For the text-containing cell, return its midpoint in (x, y) coordinate format. 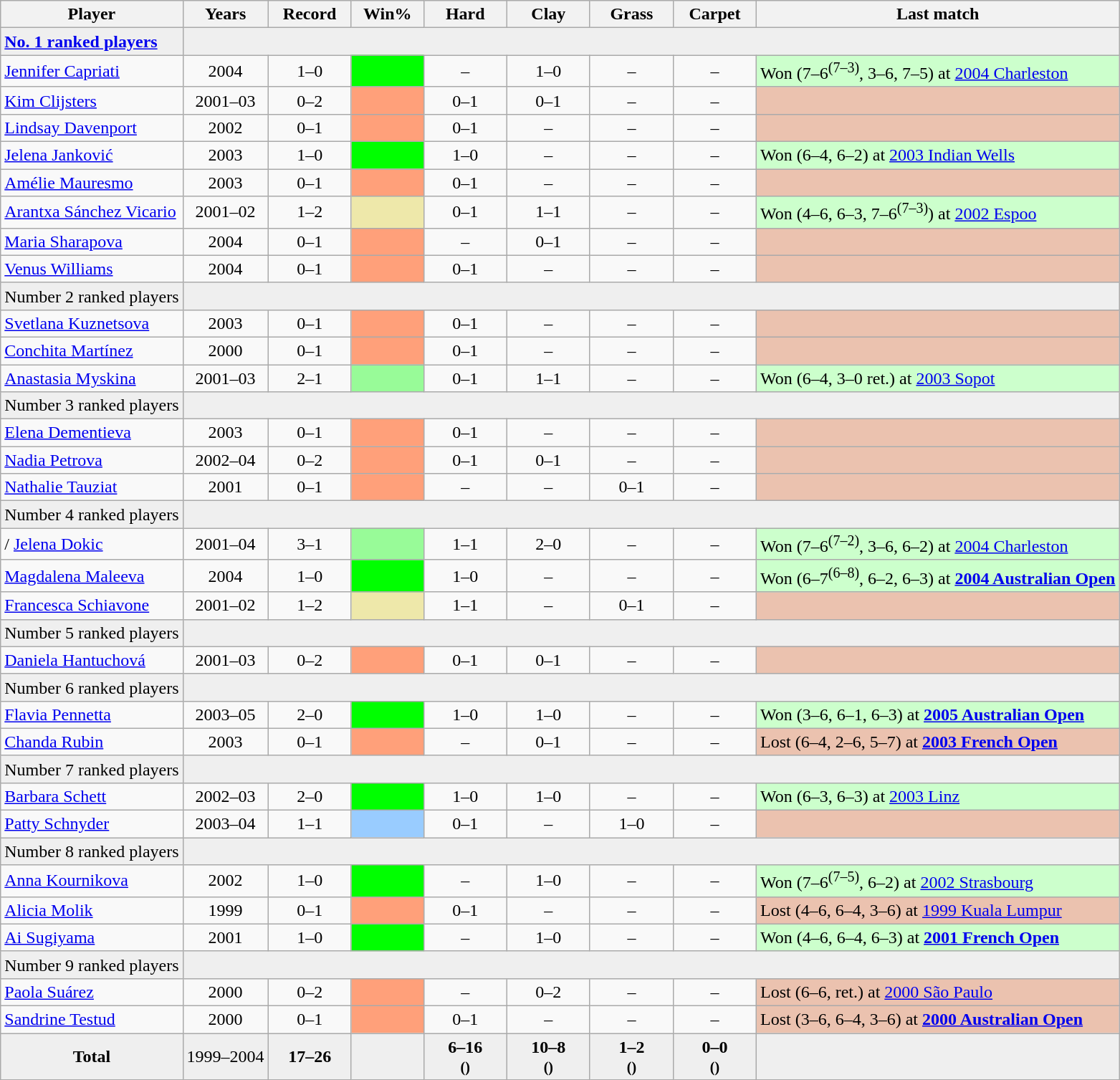
Number 7 ranked players (92, 769)
Anastasia Myskina (92, 378)
Anna Kournikova (92, 881)
Carpet (714, 14)
Paola Suárez (92, 992)
6–16 () (465, 1056)
Lost (6–4, 2–6, 5–7) at 2003 French Open (938, 742)
Alicia Molik (92, 910)
17–26 (310, 1056)
Svetlana Kuznetsova (92, 323)
Conchita Martínez (92, 350)
Won (4–6, 6–3, 7–6(7–3)) at 2002 Espoo (938, 212)
Jennifer Capriati (92, 72)
Hard (465, 14)
Years (225, 14)
Lindsay Davenport (92, 128)
2–1 (310, 378)
Magdalena Maleeva (92, 576)
Daniela Hantuchová (92, 660)
2002–03 (225, 796)
2001–04 (225, 545)
Win% (387, 14)
1–2 () (631, 1056)
Lost (4–6, 6–4, 3–6) at 1999 Kuala Lumpur (938, 910)
Won (3–6, 6–1, 6–3) at 2005 Australian Open (938, 715)
Nathalie Tauziat (92, 487)
2003–04 (225, 824)
Flavia Pennetta (92, 715)
Clay (548, 14)
0–0 () (714, 1056)
Elena Dementieva (92, 433)
2003–05 (225, 715)
Lost (6–6, ret.) at 2000 São Paulo (938, 992)
Number 8 ranked players (92, 851)
Number 4 ranked players (92, 515)
Jelena Janković (92, 156)
Amélie Mauresmo (92, 183)
Venus Williams (92, 269)
Number 9 ranked players (92, 965)
Won (4–6, 6–4, 6–3) at 2001 French Open (938, 937)
Number 2 ranked players (92, 296)
Arantxa Sánchez Vicario (92, 212)
Chanda Rubin (92, 742)
Won (7–6(7–5), 6–2) at 2002 Strasbourg (938, 881)
Sandrine Testud (92, 1019)
Won (7–6(7–3), 3–6, 7–5) at 2004 Charleston (938, 72)
Player (92, 14)
2002–04 (225, 460)
Won (6–3, 6–3) at 2003 Linz (938, 796)
Won (6–4, 3–0 ret.) at 2003 Sopot (938, 378)
3–1 (310, 545)
Number 3 ranked players (92, 406)
Barbara Schett (92, 796)
Record (310, 14)
Grass (631, 14)
No. 1 ranked players (92, 42)
10–8 () (548, 1056)
Nadia Petrova (92, 460)
Won (6–4, 6–2) at 2003 Indian Wells (938, 156)
Number 5 ranked players (92, 633)
Kim Clijsters (92, 100)
Won (6–7(6–8), 6–2, 6–3) at 2004 Australian Open (938, 576)
Last match (938, 14)
Francesca Schiavone (92, 606)
Ai Sugiyama (92, 937)
Patty Schnyder (92, 824)
Lost (3–6, 6–4, 3–6) at 2000 Australian Open (938, 1019)
Won (7–6(7–2), 3–6, 6–2) at 2004 Charleston (938, 545)
1999 (225, 910)
Total (92, 1056)
1999–2004 (225, 1056)
Number 6 ranked players (92, 687)
/ Jelena Dokic (92, 545)
Maria Sharapova (92, 242)
